Return the (x, y) coordinate for the center point of the cell that contains the specified text.  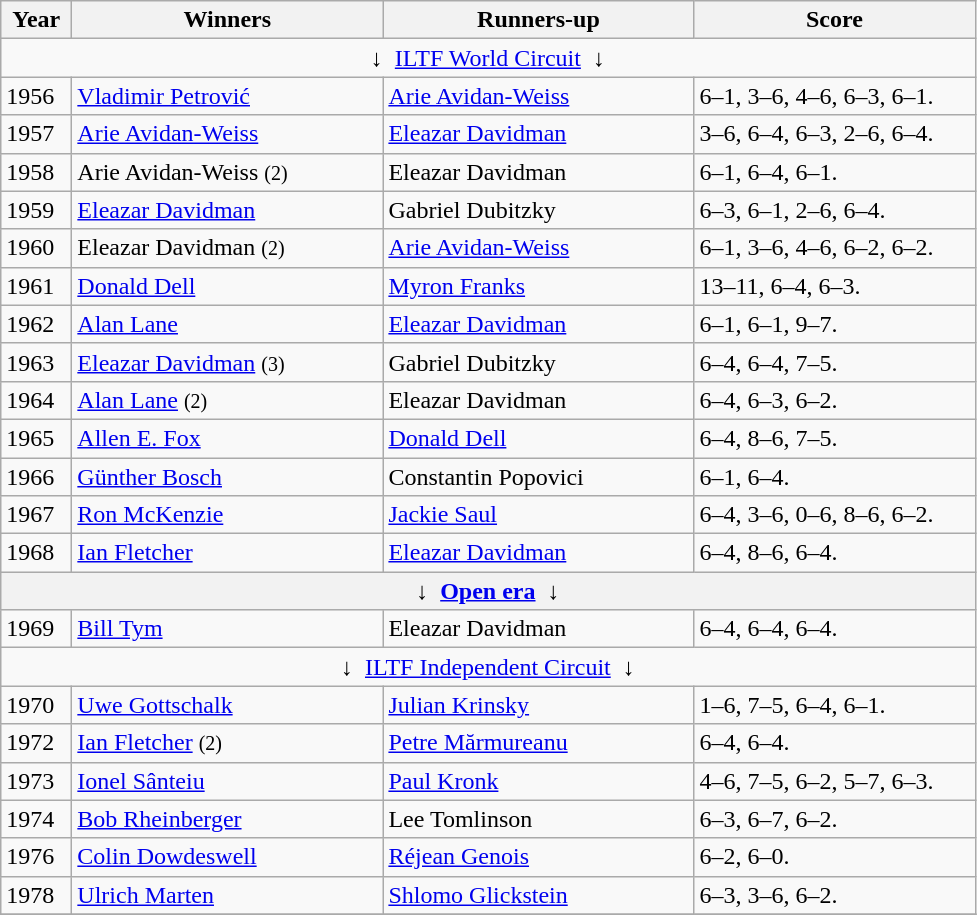
1963 (36, 362)
Julian Krinsky (538, 705)
Eleazar Davidman (3) (228, 362)
Réjean Genois (538, 857)
↓ Open era ↓ (488, 591)
Score (834, 20)
6–1, 3–6, 4–6, 6–2, 6–2. (834, 248)
6–4, 6–4. (834, 743)
1967 (36, 515)
Year (36, 20)
6–4, 8–6, 6–4. (834, 553)
6–2, 6–0. (834, 857)
Colin Dowdeswell (228, 857)
1–6, 7–5, 6–4, 6–1. (834, 705)
6–3, 3–6, 6–2. (834, 895)
Eleazar Davidman (2) (228, 248)
1978 (36, 895)
Alan Lane (228, 324)
1956 (36, 96)
1974 (36, 819)
6–4, 6–4, 6–4. (834, 629)
↓ ILTF World Circuit ↓ (488, 58)
Petre Mărmureanu (538, 743)
6–3, 6–1, 2–6, 6–4. (834, 210)
Ulrich Marten (228, 895)
↓ ILTF Independent Circuit ↓ (488, 667)
Jackie Saul (538, 515)
1965 (36, 438)
1970 (36, 705)
1957 (36, 134)
Bob Rheinberger (228, 819)
1958 (36, 172)
1959 (36, 210)
6–1, 6–1, 9–7. (834, 324)
Bill Tym (228, 629)
6–4, 3–6, 0–6, 8–6, 6–2. (834, 515)
6–3, 6–7, 6–2. (834, 819)
Arie Avidan-Weiss (2) (228, 172)
1961 (36, 286)
Lee Tomlinson (538, 819)
1964 (36, 400)
Myron Franks (538, 286)
Ian Fletcher (2) (228, 743)
1976 (36, 857)
Uwe Gottschalk (228, 705)
Ionel Sânteiu (228, 781)
Winners (228, 20)
Constantin Popovici (538, 477)
1968 (36, 553)
4–6, 7–5, 6–2, 5–7, 6–3. (834, 781)
1972 (36, 743)
6–4, 8–6, 7–5. (834, 438)
1962 (36, 324)
Vladimir Petrović (228, 96)
1960 (36, 248)
13–11, 6–4, 6–3. (834, 286)
6–1, 3–6, 4–6, 6–3, 6–1. (834, 96)
1973 (36, 781)
Paul Kronk (538, 781)
3–6, 6–4, 6–3, 2–6, 6–4. (834, 134)
6–4, 6–4, 7–5. (834, 362)
Allen E. Fox (228, 438)
1969 (36, 629)
Shlomo Glickstein (538, 895)
Runners-up (538, 20)
Alan Lane (2) (228, 400)
6–1, 6–4, 6–1. (834, 172)
Ron McKenzie (228, 515)
6–4, 6–3, 6–2. (834, 400)
6–1, 6–4. (834, 477)
Günther Bosch (228, 477)
1966 (36, 477)
Ian Fletcher (228, 553)
